Search for the cell housing the specified text and yield its (x, y) center coordinate. 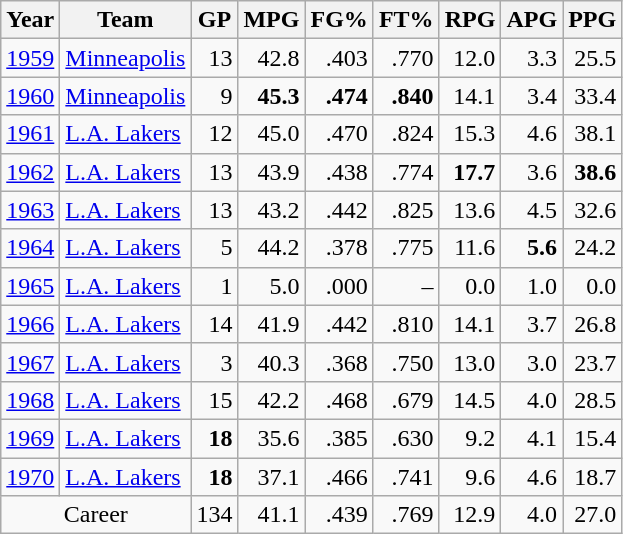
1967 (30, 362)
.403 (339, 58)
.468 (339, 400)
3.3 (532, 58)
12 (214, 134)
43.2 (272, 210)
5.0 (272, 286)
11.6 (470, 248)
1963 (30, 210)
43.9 (272, 172)
.385 (339, 438)
.770 (406, 58)
.825 (406, 210)
PPG (592, 20)
1969 (30, 438)
– (406, 286)
1960 (30, 96)
24.2 (592, 248)
FT% (406, 20)
.466 (339, 477)
13.6 (470, 210)
.775 (406, 248)
3.7 (532, 324)
1965 (30, 286)
15.3 (470, 134)
37.1 (272, 477)
.630 (406, 438)
14.5 (470, 400)
3.6 (532, 172)
15 (214, 400)
.474 (339, 96)
33.4 (592, 96)
45.0 (272, 134)
.769 (406, 515)
1.0 (532, 286)
3.4 (532, 96)
35.6 (272, 438)
.378 (339, 248)
1959 (30, 58)
.439 (339, 515)
.679 (406, 400)
APG (532, 20)
38.1 (592, 134)
26.8 (592, 324)
14 (214, 324)
23.7 (592, 362)
FG% (339, 20)
.750 (406, 362)
41.9 (272, 324)
.810 (406, 324)
Year (30, 20)
9.6 (470, 477)
1962 (30, 172)
.438 (339, 172)
15.4 (592, 438)
18.7 (592, 477)
40.3 (272, 362)
134 (214, 515)
5 (214, 248)
5.6 (532, 248)
.741 (406, 477)
.470 (339, 134)
28.5 (592, 400)
12.9 (470, 515)
44.2 (272, 248)
1968 (30, 400)
1970 (30, 477)
9 (214, 96)
42.2 (272, 400)
1 (214, 286)
3.0 (532, 362)
4.1 (532, 438)
3 (214, 362)
1964 (30, 248)
12.0 (470, 58)
.368 (339, 362)
MPG (272, 20)
.840 (406, 96)
.774 (406, 172)
Team (126, 20)
4.5 (532, 210)
GP (214, 20)
1961 (30, 134)
RPG (470, 20)
.000 (339, 286)
41.1 (272, 515)
42.8 (272, 58)
1966 (30, 324)
17.7 (470, 172)
38.6 (592, 172)
Career (96, 515)
9.2 (470, 438)
27.0 (592, 515)
.824 (406, 134)
45.3 (272, 96)
13.0 (470, 362)
25.5 (592, 58)
32.6 (592, 210)
